From the cell containing the given text, extract its center point as [X, Y] coordinate. 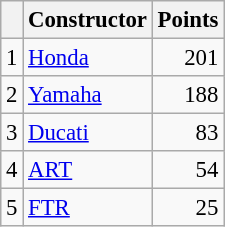
188 [188, 95]
ART [88, 170]
54 [188, 170]
201 [188, 58]
83 [188, 133]
FTR [88, 208]
Honda [88, 58]
5 [12, 208]
Constructor [88, 20]
2 [12, 95]
Points [188, 20]
1 [12, 58]
4 [12, 170]
Yamaha [88, 95]
3 [12, 133]
25 [188, 208]
Ducati [88, 133]
